Return [X, Y] of the center of cell containing provided text 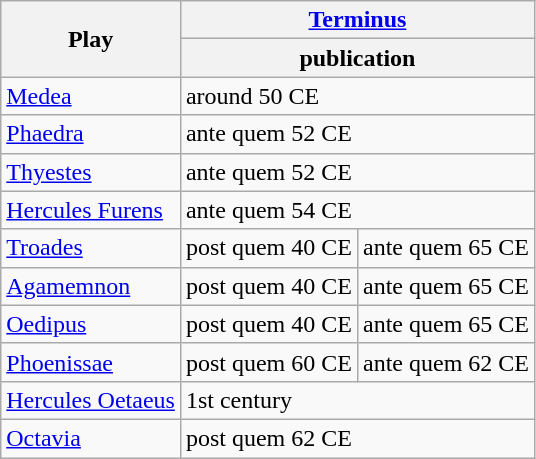
publication [357, 58]
Agamemnon [91, 286]
ante quem 62 CE [446, 362]
Oedipus [91, 324]
Medea [91, 96]
Phaedra [91, 134]
Phoenissae [91, 362]
Terminus [357, 20]
Troades [91, 248]
Play [91, 39]
post quem 60 CE [268, 362]
Hercules Furens [91, 210]
ante quem 54 CE [357, 210]
post quem 62 CE [357, 438]
Hercules Oetaeus [91, 400]
Octavia [91, 438]
around 50 CE [357, 96]
1st century [357, 400]
Thyestes [91, 172]
